Identify which cell holds the provided text, then report its [X, Y] central coordinate. 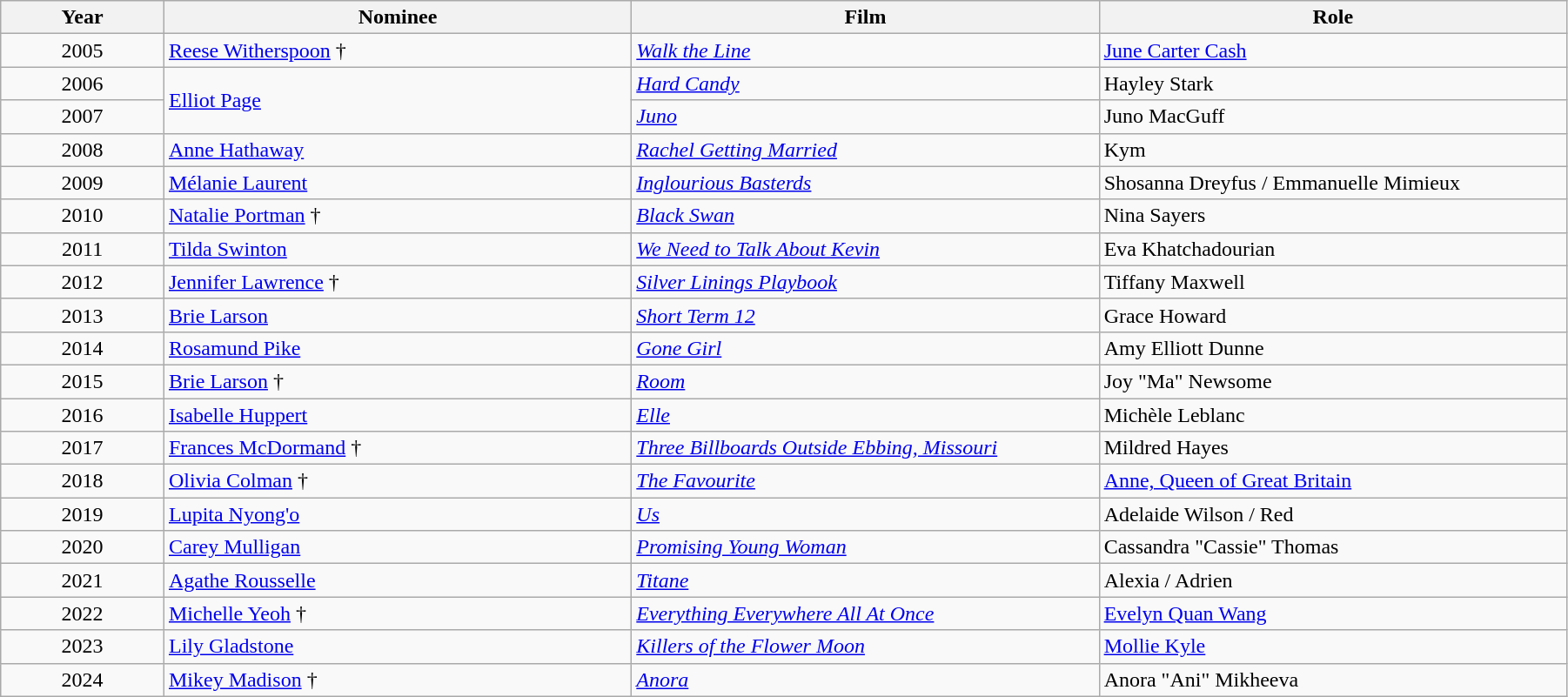
Eva Khatchadourian [1333, 249]
2020 [83, 547]
Natalie Portman † [397, 216]
2015 [83, 381]
2010 [83, 216]
Mollie Kyle [1333, 647]
Amy Elliott Dunne [1333, 348]
Rosamund Pike [397, 348]
Michèle Leblanc [1333, 415]
Lily Gladstone [397, 647]
2011 [83, 249]
2005 [83, 50]
Gone Girl [865, 348]
Mildred Hayes [1333, 448]
Adelaide Wilson / Red [1333, 514]
Promising Young Woman [865, 547]
Reese Witherspoon † [397, 50]
2019 [83, 514]
Black Swan [865, 216]
Titane [865, 580]
Juno [865, 117]
Film [865, 17]
Evelyn Quan Wang [1333, 613]
Tiffany Maxwell [1333, 282]
Rachel Getting Married [865, 150]
2012 [83, 282]
Anora "Ani" Mikheeva [1333, 680]
Joy "Ma" Newsome [1333, 381]
Year [83, 17]
2007 [83, 117]
Lupita Nyong'o [397, 514]
Jennifer Lawrence † [397, 282]
Grace Howard [1333, 315]
Shosanna Dreyfus / Emmanuelle Mimieux [1333, 183]
Mélanie Laurent [397, 183]
Nina Sayers [1333, 216]
Elliot Page [397, 100]
Anora [865, 680]
Walk the Line [865, 50]
Agathe Rousselle [397, 580]
Brie Larson [397, 315]
Tilda Swinton [397, 249]
2016 [83, 415]
2022 [83, 613]
Brie Larson † [397, 381]
Anne Hathaway [397, 150]
Short Term 12 [865, 315]
2006 [83, 84]
Three Billboards Outside Ebbing, Missouri [865, 448]
Frances McDormand † [397, 448]
Olivia Colman † [397, 481]
Inglourious Basterds [865, 183]
The Favourite [865, 481]
2009 [83, 183]
2021 [83, 580]
Everything Everywhere All At Once [865, 613]
2023 [83, 647]
Hayley Stark [1333, 84]
Juno MacGuff [1333, 117]
Elle [865, 415]
Cassandra "Cassie" Thomas [1333, 547]
Mikey Madison † [397, 680]
2024 [83, 680]
2013 [83, 315]
2014 [83, 348]
Killers of the Flower Moon [865, 647]
Isabelle Huppert [397, 415]
We Need to Talk About Kevin [865, 249]
2008 [83, 150]
Carey Mulligan [397, 547]
Us [865, 514]
Room [865, 381]
2018 [83, 481]
Anne, Queen of Great Britain [1333, 481]
Michelle Yeoh † [397, 613]
Role [1333, 17]
Silver Linings Playbook [865, 282]
Hard Candy [865, 84]
Alexia / Adrien [1333, 580]
June Carter Cash [1333, 50]
Nominee [397, 17]
2017 [83, 448]
Kym [1333, 150]
